From the cell containing the given text, extract its center point as [x, y] coordinate. 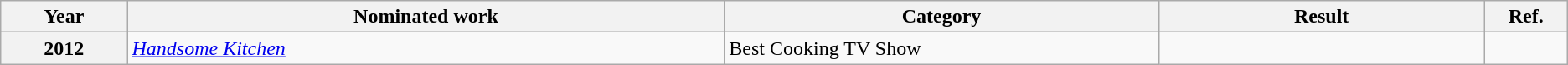
Result [1322, 17]
Handsome Kitchen [426, 48]
Category [941, 17]
Best Cooking TV Show [941, 48]
Ref. [1526, 17]
Nominated work [426, 17]
2012 [64, 48]
Year [64, 17]
